For the text-containing cell, return its midpoint in [x, y] coordinate format. 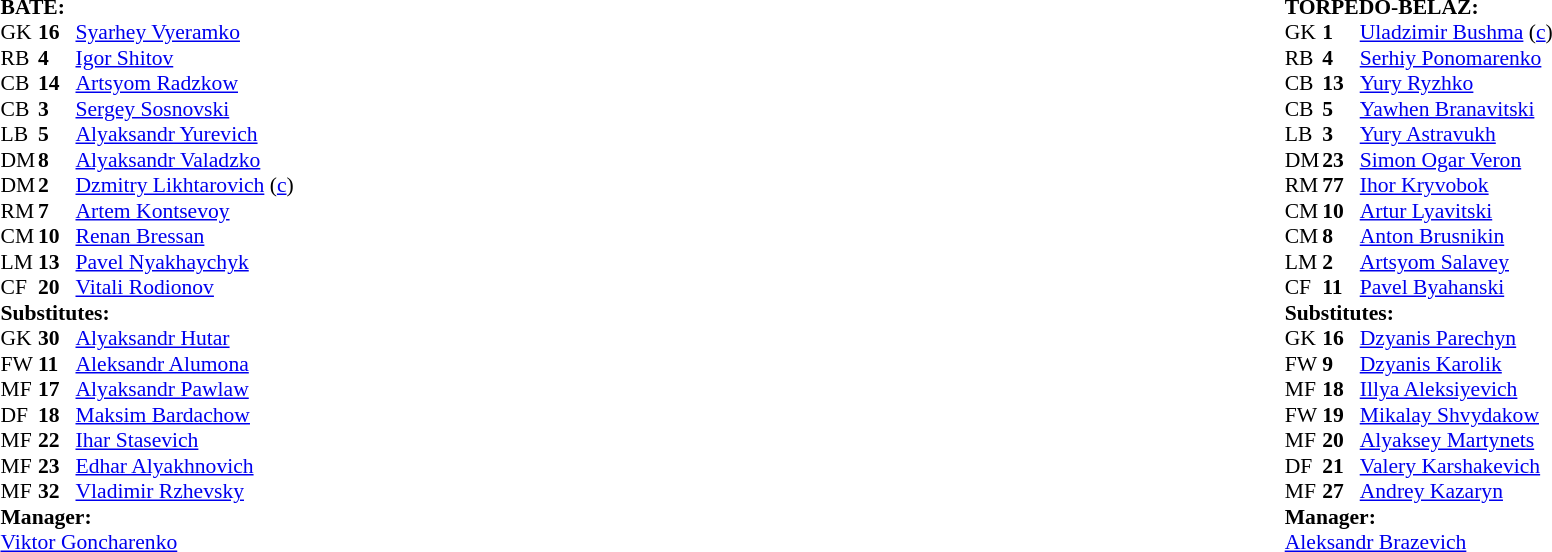
Aleksandr Alumona [185, 364]
19 [1341, 415]
Dzmitry Likhtarovich (c) [185, 185]
Edhar Alyakhnovich [185, 466]
17 [57, 389]
22 [57, 441]
21 [1341, 466]
Artem Kontsevoy [185, 211]
Maksim Bardachow [185, 415]
Alyaksandr Yurevich [185, 135]
Pavel Nyakhaychyk [185, 262]
7 [57, 211]
Alyaksandr Hutar [185, 339]
1 [1341, 33]
Alyaksandr Pawlaw [185, 389]
32 [57, 491]
Substitutes: [146, 313]
Ihar Stasevich [185, 441]
9 [1341, 364]
27 [1341, 491]
30 [57, 339]
Syarhey Vyeramko [185, 33]
Renan Bressan [185, 237]
Artsyom Radzkow [185, 83]
Alyaksandr Valadzko [185, 160]
14 [57, 83]
Sergey Sosnovski [185, 109]
77 [1341, 185]
Vladimir Rzhevsky [185, 491]
Vitali Rodionov [185, 287]
Igor Shitov [185, 58]
Manager: [146, 517]
